Find where the given text appears and provide that cell's center as (x, y) coordinate. 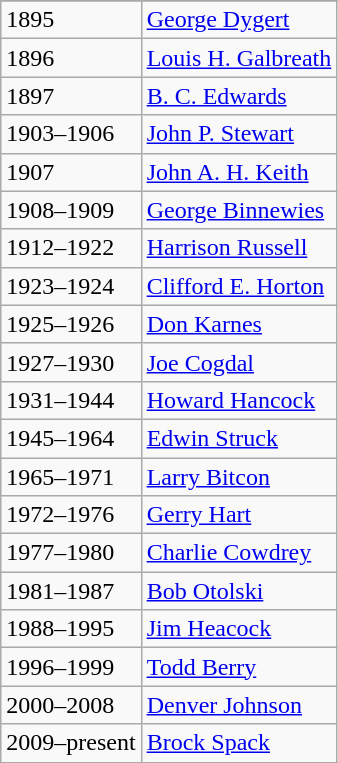
Jim Heacock (239, 629)
Edwin Struck (239, 438)
1945–1964 (71, 438)
Todd Berry (239, 667)
Louis H. Galbreath (239, 58)
1896 (71, 58)
1996–1999 (71, 667)
Joe Cogdal (239, 362)
1931–1944 (71, 400)
1977–1980 (71, 553)
1988–1995 (71, 629)
1903–1906 (71, 134)
Charlie Cowdrey (239, 553)
Howard Hancock (239, 400)
Denver Johnson (239, 705)
2000–2008 (71, 705)
1927–1930 (71, 362)
1923–1924 (71, 286)
John A. H. Keith (239, 172)
1908–1909 (71, 210)
Gerry Hart (239, 515)
1972–1976 (71, 515)
Harrison Russell (239, 248)
1912–1922 (71, 248)
Clifford E. Horton (239, 286)
1965–1971 (71, 477)
1925–1926 (71, 324)
George Binnewies (239, 210)
2009–present (71, 743)
1897 (71, 96)
1981–1987 (71, 591)
Larry Bitcon (239, 477)
1895 (71, 20)
Bob Otolski (239, 591)
George Dygert (239, 20)
John P. Stewart (239, 134)
Don Karnes (239, 324)
B. C. Edwards (239, 96)
Brock Spack (239, 743)
1907 (71, 172)
